From the cell containing the given text, extract its center point as [x, y] coordinate. 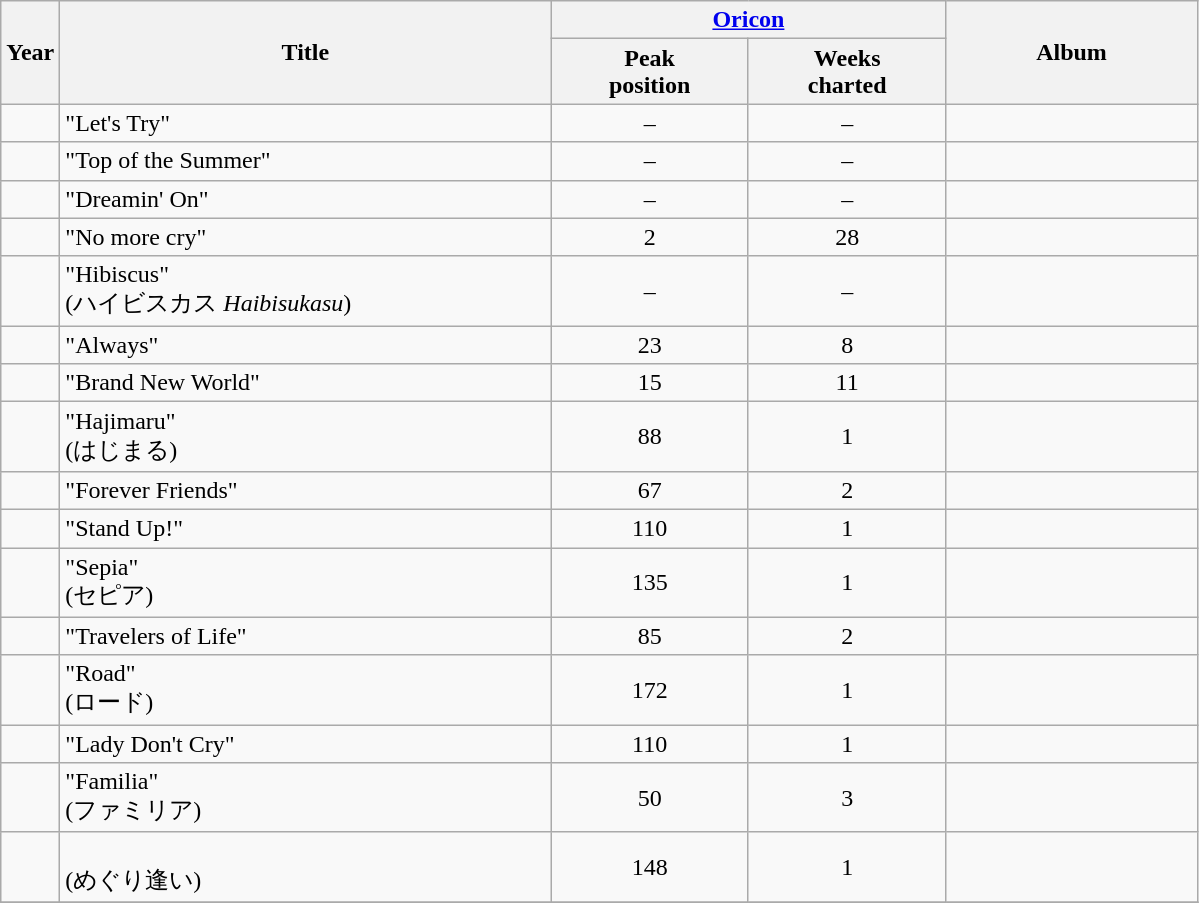
3 [847, 798]
28 [847, 237]
"Dreamin' On" [306, 199]
148 [650, 867]
"Top of the Summer" [306, 161]
135 [650, 583]
Album [1072, 52]
85 [650, 636]
172 [650, 690]
15 [650, 383]
"Forever Friends" [306, 490]
"Travelers of Life" [306, 636]
Year [30, 52]
23 [650, 345]
"Stand Up!" [306, 528]
"Lady Don't Cry" [306, 744]
"Hibiscus"(ハイビスカス Haibisukasu) [306, 291]
"Familia"(ファミリア) [306, 798]
50 [650, 798]
"Road"(ロード) [306, 690]
11 [847, 383]
88 [650, 437]
"Brand New World" [306, 383]
"Always" [306, 345]
Peakposition [650, 72]
"No more cry" [306, 237]
67 [650, 490]
"Let's Try" [306, 123]
Title [306, 52]
"Hajimaru"(はじまる) [306, 437]
Weeks charted [847, 72]
Oricon [748, 20]
8 [847, 345]
"Sepia"(セピア) [306, 583]
(めぐり逢い) [306, 867]
